Provide the (X, Y) coordinate of the cell's center where the given text is located.  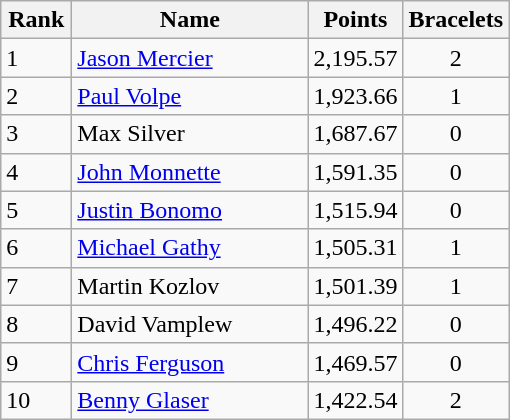
1,469.57 (356, 362)
10 (36, 400)
1,515.94 (356, 210)
Martin Kozlov (190, 286)
1,923.66 (356, 96)
Bracelets (456, 20)
Michael Gathy (190, 248)
8 (36, 324)
Jason Mercier (190, 58)
Justin Bonomo (190, 210)
6 (36, 248)
1,687.67 (356, 134)
1,501.39 (356, 286)
9 (36, 362)
1,591.35 (356, 172)
1,496.22 (356, 324)
John Monnette (190, 172)
David Vamplew (190, 324)
1,505.31 (356, 248)
Benny Glaser (190, 400)
Rank (36, 20)
Name (190, 20)
7 (36, 286)
3 (36, 134)
1,422.54 (356, 400)
Paul Volpe (190, 96)
Chris Ferguson (190, 362)
5 (36, 210)
Points (356, 20)
Max Silver (190, 134)
4 (36, 172)
2,195.57 (356, 58)
